Locate the cell with the specified text and output its (x, y) center coordinate. 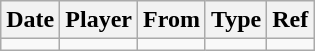
Date (30, 20)
Player (99, 20)
From (171, 20)
Ref (290, 20)
Type (236, 20)
